From the cell containing the given text, extract its center point as (x, y) coordinate. 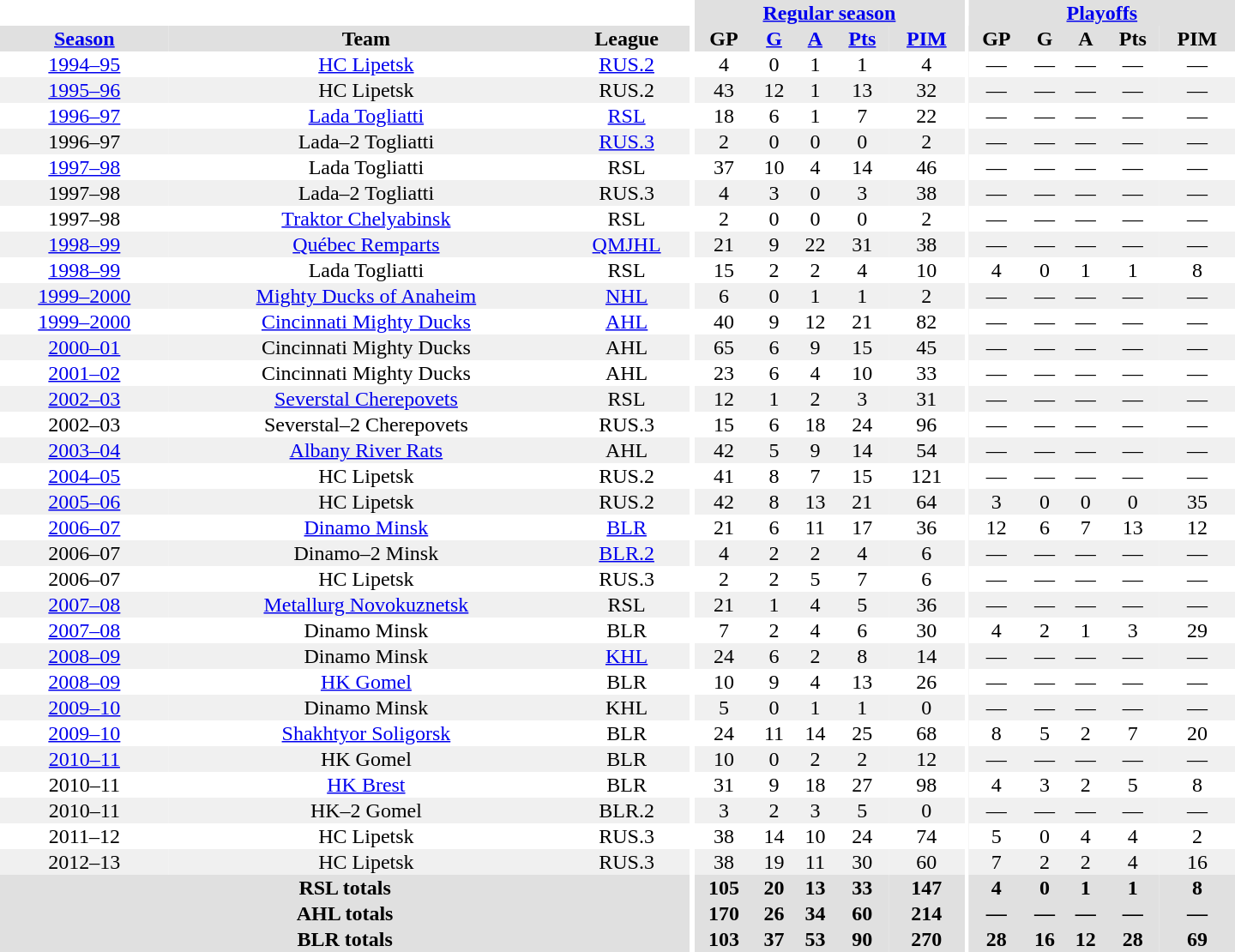
82 (926, 322)
BLR totals (345, 939)
32 (926, 90)
40 (724, 322)
270 (926, 939)
45 (926, 347)
214 (926, 913)
1994–95 (84, 64)
64 (926, 502)
AHL totals (345, 913)
46 (926, 167)
QMJHL (626, 244)
Metallurg Novokuznetsk (366, 605)
74 (926, 836)
54 (926, 450)
43 (724, 90)
Team (366, 39)
68 (926, 733)
1995–96 (84, 90)
Regular season (828, 13)
25 (862, 733)
53 (815, 939)
35 (1197, 502)
41 (724, 476)
23 (724, 373)
2000–01 (84, 347)
RSL totals (345, 888)
27 (862, 785)
105 (724, 888)
170 (724, 913)
Season (84, 39)
Severstal Cherepovets (366, 399)
League (626, 39)
17 (862, 527)
96 (926, 425)
HK Brest (366, 785)
Dinamo–2 Minsk (366, 553)
2001–02 (84, 373)
Traktor Chelyabinsk (366, 219)
103 (724, 939)
2005–06 (84, 502)
Albany River Rats (366, 450)
34 (815, 913)
Severstal–2 Cherepovets (366, 425)
98 (926, 785)
90 (862, 939)
19 (774, 862)
29 (1197, 630)
HK–2 Gomel (366, 810)
NHL (626, 296)
65 (724, 347)
147 (926, 888)
2012–13 (84, 862)
2011–12 (84, 836)
Playoffs (1102, 13)
Mighty Ducks of Anaheim (366, 296)
121 (926, 476)
Shakhtyor Soligorsk (366, 733)
2004–05 (84, 476)
Québec Remparts (366, 244)
69 (1197, 939)
2003–04 (84, 450)
